Extract the [X, Y] coordinate from the center of the cell holding the provided text.  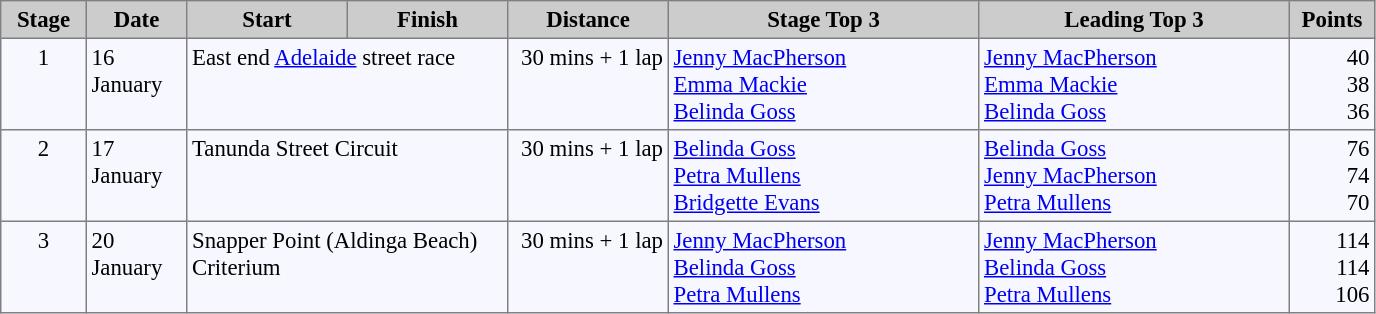
767470 [1332, 176]
3 [44, 267]
Stage [44, 20]
17 January [136, 176]
2 [44, 176]
East end Adelaide street race [348, 84]
Belinda Goss Jenny MacPherson Petra Mullens [1134, 176]
1 [44, 84]
20 January [136, 267]
Distance [588, 20]
40 38 36 [1332, 84]
114 114 106 [1332, 267]
Leading Top 3 [1134, 20]
Date [136, 20]
Finish [427, 20]
16 January [136, 84]
Belinda Goss Petra Mullens Bridgette Evans [823, 176]
Start [267, 20]
Snapper Point (Aldinga Beach) Criterium [348, 267]
Points [1332, 20]
Stage Top 3 [823, 20]
Tanunda Street Circuit [348, 176]
